Provide the [x, y] coordinate of the cell's center where the given text is located.  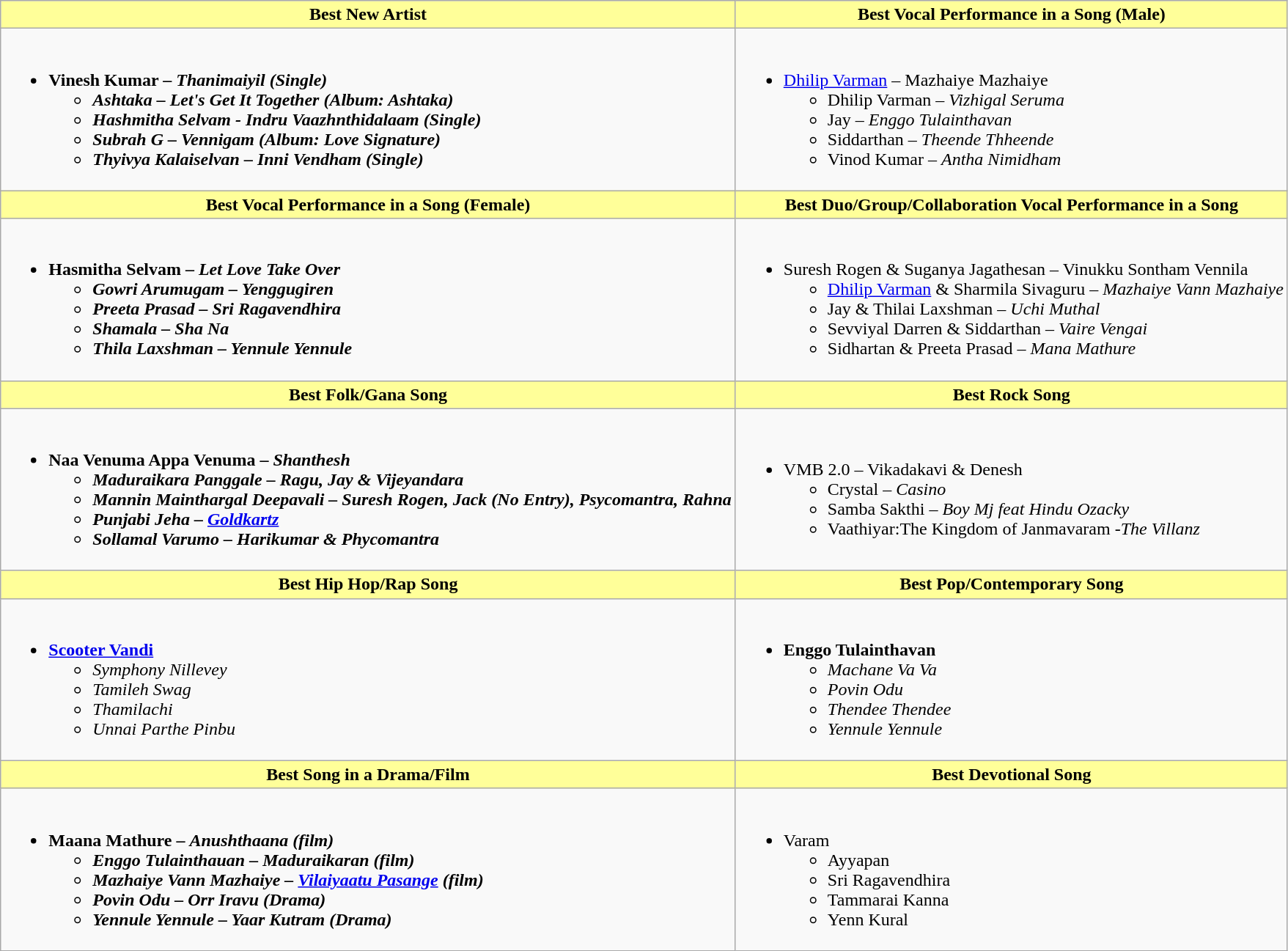
VMB 2.0 – Vikadakavi & DeneshCrystal – CasinoSamba Sakthi – Boy Mj feat Hindu OzackyVaathiyar:The Kingdom of Janmavaram -The Villanz [1012, 490]
Best Vocal Performance in a Song (Male) [1012, 15]
Best Hip Hop/Rap Song [368, 584]
Dhilip Varman – Mazhaiye MazhaiyeDhilip Varman – Vizhigal SerumaJay – Enggo TulainthavanSiddarthan – Theende ThheendeVinod Kumar – Antha Nimidham [1012, 110]
VaramAyyapanSri RagavendhiraTammarai KannaYenn Kural [1012, 870]
Enggo TulainthavanMachane Va VaPovin OduThendee ThendeeYennule Yennule [1012, 679]
Best Song in a Drama/Film [368, 774]
Hasmitha Selvam – Let Love Take OverGowri Arumugam – YenggugirenPreeta Prasad – Sri RagavendhiraShamala – Sha NaThila Laxshman – Yennule Yennule [368, 299]
Best New Artist [368, 15]
Best Vocal Performance in a Song (Female) [368, 205]
Best Rock Song [1012, 394]
Best Devotional Song [1012, 774]
Best Pop/Contemporary Song [1012, 584]
Best Duo/Group/Collaboration Vocal Performance in a Song [1012, 205]
Best Folk/Gana Song [368, 394]
Scooter VandiSymphony NilleveyTamileh SwagThamilachiUnnai Parthe Pinbu [368, 679]
